Output the (x, y) coordinate of the center of the cell containing the given text.  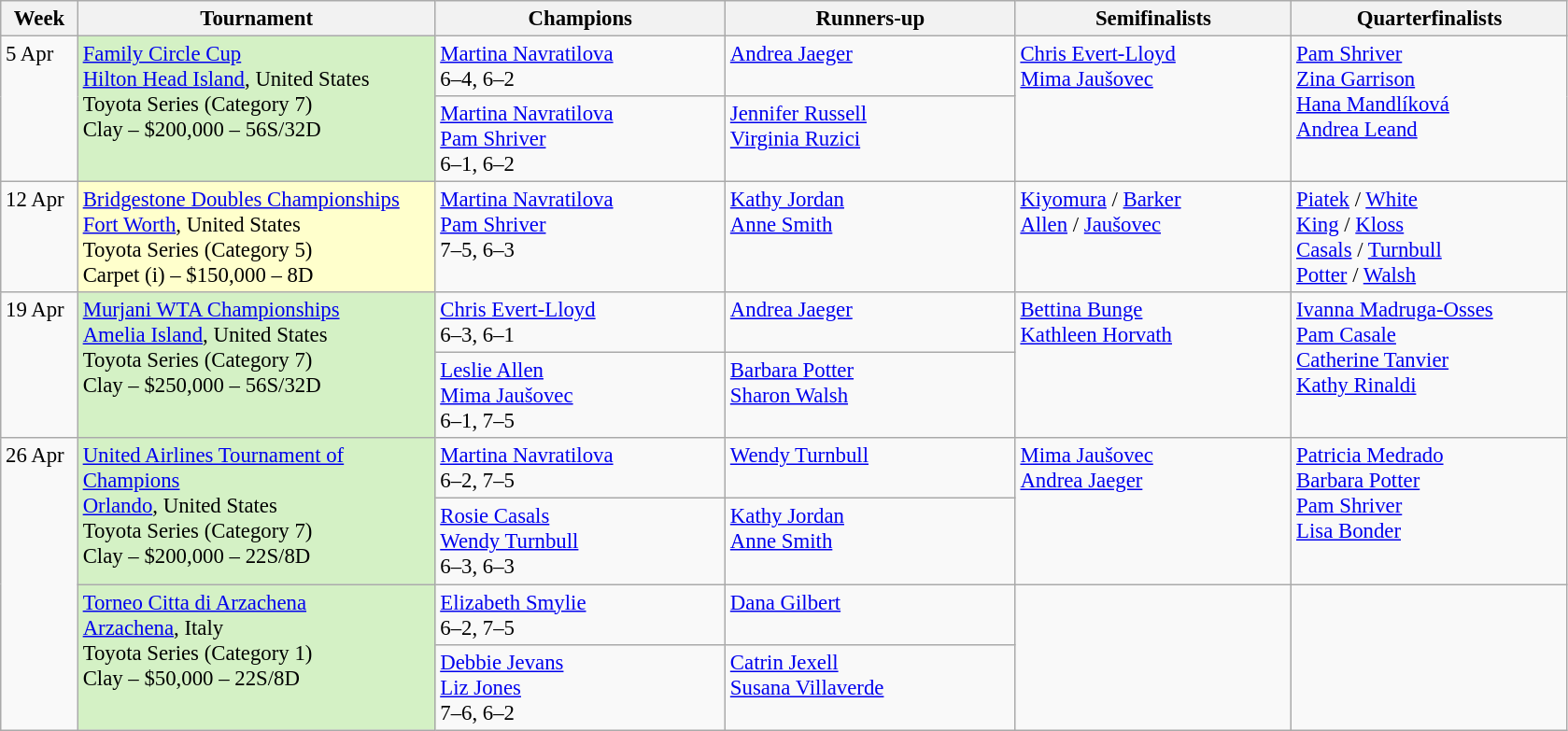
26 Apr (39, 584)
Chris Evert-Lloyd6–3, 6–1 (581, 323)
United Airlines Tournament of Champions Orlando, United StatesToyota Series (Category 7)Clay – $200,000 – 22S/8D (256, 512)
Week (39, 19)
Chris Evert-Lloyd Mima Jaušovec (1153, 109)
Bettina Bunge Kathleen Horvath (1153, 365)
Dana Gilbert (870, 614)
Runners-up (870, 19)
Tournament (256, 19)
Champions (581, 19)
Debbie Jevans Liz Jones 7–6, 6–2 (581, 687)
Wendy Turnbull (870, 469)
Martina Navratilova6–4, 6–2 (581, 67)
Kiyomura / Barker Allen / Jaušovec (1153, 237)
Patricia Medrado Barbara Potter Pam Shriver Lisa Bonder (1430, 512)
Barbara Potter Sharon Walsh (870, 396)
Piatek / White King / Kloss Casals / Turnbull Potter / Walsh (1430, 237)
5 Apr (39, 109)
Torneo Citta di Arzachena Arzachena, ItalyToyota Series (Category 1)Clay – $50,000 – 22S/8D (256, 657)
Bridgestone Doubles Championships Fort Worth, United StatesToyota Series (Category 5)Carpet (i) – $150,000 – 8D (256, 237)
Pam Shriver Zina Garrison Hana Mandlíková Andrea Leand (1430, 109)
Mima Jaušovec Andrea Jaeger (1153, 512)
Martina Navratilova Pam Shriver 7–5, 6–3 (581, 237)
12 Apr (39, 237)
Elizabeth Smylie6–2, 7–5 (581, 614)
Jennifer Russell Virginia Ruzici (870, 139)
Ivanna Madruga-Osses Pam Casale Catherine Tanvier Kathy Rinaldi (1430, 365)
Murjani WTA Championships Amelia Island, United StatesToyota Series (Category 7)Clay – $250,000 – 56S/32D (256, 365)
Martina Navratilova Pam Shriver 6–1, 6–2 (581, 139)
Quarterfinalists (1430, 19)
19 Apr (39, 365)
Family Circle Cup Hilton Head Island, United StatesToyota Series (Category 7)Clay – $200,000 – 56S/32D (256, 109)
Leslie Allen Mima Jaušovec 6–1, 7–5 (581, 396)
Catrin Jexell Susana Villaverde (870, 687)
Rosie Casals Wendy Turnbull 6–3, 6–3 (581, 541)
Martina Navratilova6–2, 7–5 (581, 469)
Semifinalists (1153, 19)
